From the cell containing the given text, extract its center point as [x, y] coordinate. 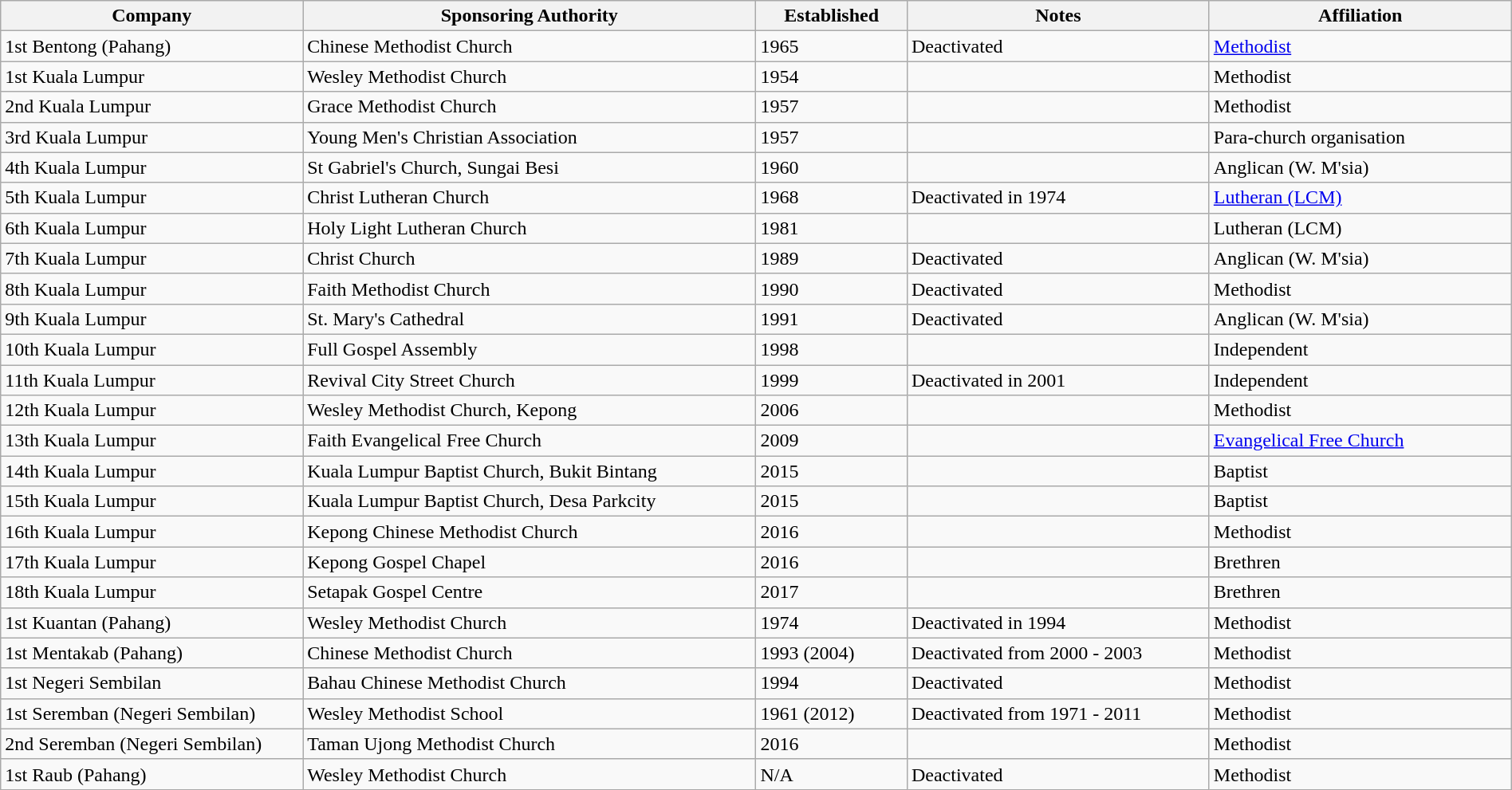
Deactivated from 2000 - 2003 [1057, 653]
16th Kuala Lumpur [152, 532]
1994 [831, 683]
11th Kuala Lumpur [152, 380]
1968 [831, 198]
8th Kuala Lumpur [152, 289]
13th Kuala Lumpur [152, 441]
2nd Kuala Lumpur [152, 107]
2006 [831, 411]
Established [831, 16]
Sponsoring Authority [530, 16]
Setapak Gospel Centre [530, 592]
1998 [831, 349]
3rd Kuala Lumpur [152, 137]
Wesley Methodist School [530, 713]
2009 [831, 441]
St Gabriel's Church, Sungai Besi [530, 167]
1989 [831, 258]
Holy Light Lutheran Church [530, 228]
1st Kuantan (Pahang) [152, 623]
Wesley Methodist Church, Kepong [530, 411]
Christ Church [530, 258]
15th Kuala Lumpur [152, 501]
Christ Lutheran Church [530, 198]
18th Kuala Lumpur [152, 592]
Young Men's Christian Association [530, 137]
Revival City Street Church [530, 380]
2017 [831, 592]
Kepong Chinese Methodist Church [530, 532]
1st Raub (Pahang) [152, 774]
17th Kuala Lumpur [152, 562]
Deactivated from 1971 - 2011 [1057, 713]
7th Kuala Lumpur [152, 258]
Notes [1057, 16]
Faith Evangelical Free Church [530, 441]
1981 [831, 228]
Taman Ujong Methodist Church [530, 744]
1954 [831, 77]
Kepong Gospel Chapel [530, 562]
Affiliation [1360, 16]
12th Kuala Lumpur [152, 411]
St. Mary's Cathedral [530, 319]
Grace Methodist Church [530, 107]
1993 (2004) [831, 653]
1st Seremban (Negeri Sembilan) [152, 713]
Bahau Chinese Methodist Church [530, 683]
1st Negeri Sembilan [152, 683]
10th Kuala Lumpur [152, 349]
Evangelical Free Church [1360, 441]
1960 [831, 167]
Para-church organisation [1360, 137]
1965 [831, 46]
Full Gospel Assembly [530, 349]
N/A [831, 774]
14th Kuala Lumpur [152, 471]
1999 [831, 380]
2nd Seremban (Negeri Sembilan) [152, 744]
Kuala Lumpur Baptist Church, Bukit Bintang [530, 471]
Deactivated in 1974 [1057, 198]
1st Bentong (Pahang) [152, 46]
1961 (2012) [831, 713]
6th Kuala Lumpur [152, 228]
4th Kuala Lumpur [152, 167]
1974 [831, 623]
1st Mentakab (Pahang) [152, 653]
1990 [831, 289]
Faith Methodist Church [530, 289]
9th Kuala Lumpur [152, 319]
Kuala Lumpur Baptist Church, Desa Parkcity [530, 501]
Company [152, 16]
Deactivated in 2001 [1057, 380]
1st Kuala Lumpur [152, 77]
1991 [831, 319]
Deactivated in 1994 [1057, 623]
5th Kuala Lumpur [152, 198]
